Extract the (x, y) coordinate from the center of the cell holding the provided text.  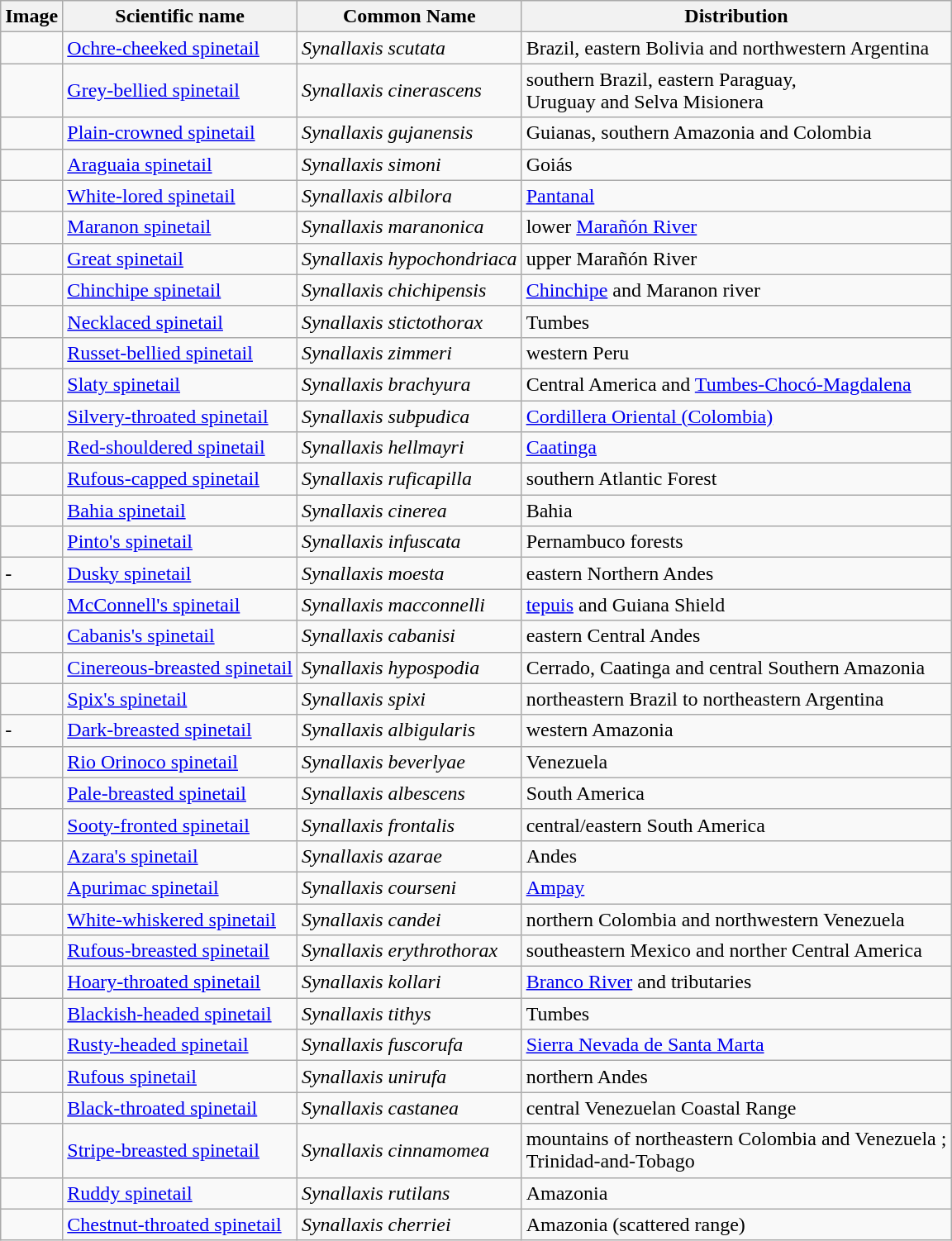
Goiás (736, 164)
Synallaxis stictothorax (409, 321)
Branco River and tributaries (736, 982)
Silvery-throated spinetail (180, 416)
tepuis and Guiana Shield (736, 605)
Synallaxis cherriei (409, 1224)
White-lored spinetail (180, 196)
Andes (736, 856)
Ochre-cheeked spinetail (180, 48)
Bahia (736, 511)
Synallaxis cinerascens (409, 91)
Synallaxis erythrothorax (409, 951)
southeastern Mexico and norther Central America (736, 951)
Cerrado, Caatinga and central Southern Amazonia (736, 668)
northern Colombia and northwestern Venezuela (736, 920)
Synallaxis cabanisi (409, 636)
Synallaxis zimmeri (409, 353)
northern Andes (736, 1077)
Sooty-fronted spinetail (180, 825)
southern Brazil, eastern Paraguay,Uruguay and Selva Misionera (736, 91)
Rufous-breasted spinetail (180, 951)
Synallaxis candei (409, 920)
Scientific name (180, 17)
Synallaxis albilora (409, 196)
Chestnut-throated spinetail (180, 1224)
upper Marañón River (736, 259)
Grey-bellied spinetail (180, 91)
eastern Northern Andes (736, 573)
Synallaxis hypochondriaca (409, 259)
central Venezuelan Coastal Range (736, 1108)
central/eastern South America (736, 825)
Synallaxis beverlyae (409, 762)
Rufous spinetail (180, 1077)
Synallaxis gujanensis (409, 133)
McConnell's spinetail (180, 605)
Synallaxis hypospodia (409, 668)
Pinto's spinetail (180, 542)
Slaty spinetail (180, 384)
mountains of northeastern Colombia and Venezuela ; Trinidad-and-Tobago (736, 1150)
Synallaxis albescens (409, 793)
Synallaxis unirufa (409, 1077)
Image (31, 17)
southern Atlantic Forest (736, 479)
Amazonia (736, 1193)
Necklaced spinetail (180, 321)
Synallaxis hellmayri (409, 448)
Hoary-throated spinetail (180, 982)
lower Marañón River (736, 227)
Rufous-capped spinetail (180, 479)
Dusky spinetail (180, 573)
Synallaxis albigularis (409, 730)
Brazil, eastern Bolivia and northwestern Argentina (736, 48)
Common Name (409, 17)
Sierra Nevada de Santa Marta (736, 1045)
Pantanal (736, 196)
Synallaxis courseni (409, 887)
Synallaxis kollari (409, 982)
Bahia spinetail (180, 511)
Synallaxis brachyura (409, 384)
Chinchipe spinetail (180, 290)
Synallaxis frontalis (409, 825)
White-whiskered spinetail (180, 920)
Caatinga (736, 448)
Central America and Tumbes-Chocó-Magdalena (736, 384)
Araguaia spinetail (180, 164)
Synallaxis subpudica (409, 416)
Synallaxis castanea (409, 1108)
Synallaxis scutata (409, 48)
Azara's spinetail (180, 856)
Spix's spinetail (180, 699)
Cabanis's spinetail (180, 636)
Rio Orinoco spinetail (180, 762)
Guianas, southern Amazonia and Colombia (736, 133)
Black-throated spinetail (180, 1108)
Synallaxis rutilans (409, 1193)
Chinchipe and Maranon river (736, 290)
Synallaxis maranonica (409, 227)
Synallaxis moesta (409, 573)
Synallaxis macconnelli (409, 605)
Synallaxis cinerea (409, 511)
Synallaxis azarae (409, 856)
Great spinetail (180, 259)
northeastern Brazil to northeastern Argentina (736, 699)
Synallaxis cinnamomea (409, 1150)
Ruddy spinetail (180, 1193)
Venezuela (736, 762)
Ampay (736, 887)
Apurimac spinetail (180, 887)
Synallaxis ruficapilla (409, 479)
Stripe-breasted spinetail (180, 1150)
Synallaxis tithys (409, 1014)
Synallaxis chichipensis (409, 290)
Blackish-headed spinetail (180, 1014)
Distribution (736, 17)
Synallaxis fuscorufa (409, 1045)
Plain-crowned spinetail (180, 133)
Russet-bellied spinetail (180, 353)
Pernambuco forests (736, 542)
Synallaxis spixi (409, 699)
western Amazonia (736, 730)
Dark-breasted spinetail (180, 730)
Rusty-headed spinetail (180, 1045)
Red-shouldered spinetail (180, 448)
eastern Central Andes (736, 636)
Cinereous-breasted spinetail (180, 668)
Pale-breasted spinetail (180, 793)
Amazonia (scattered range) (736, 1224)
Cordillera Oriental (Colombia) (736, 416)
Maranon spinetail (180, 227)
Synallaxis infuscata (409, 542)
South America (736, 793)
Synallaxis simoni (409, 164)
western Peru (736, 353)
